From the cell containing the given text, extract its center point as (X, Y) coordinate. 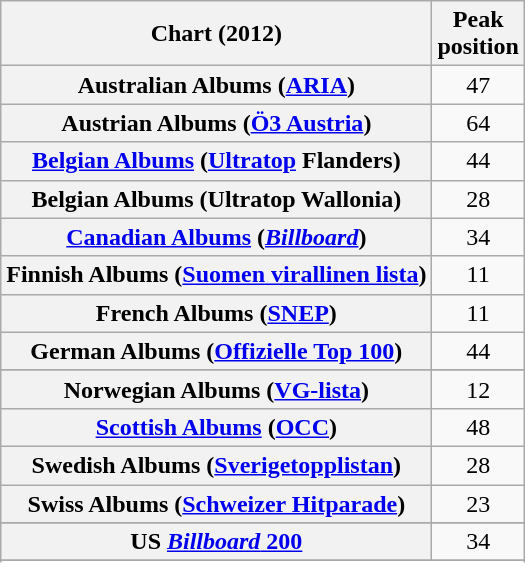
Swedish Albums (Sverigetopplistan) (216, 465)
Chart (2012) (216, 34)
Norwegian Albums (VG-lista) (216, 389)
Finnish Albums (Suomen virallinen lista) (216, 275)
Canadian Albums (Billboard) (216, 237)
Austrian Albums (Ö3 Austria) (216, 123)
47 (478, 85)
48 (478, 427)
Australian Albums (ARIA) (216, 85)
US Billboard 200 (216, 542)
64 (478, 123)
German Albums (Offizielle Top 100) (216, 351)
23 (478, 503)
12 (478, 389)
French Albums (SNEP) (216, 313)
Peakposition (478, 34)
Belgian Albums (Ultratop Wallonia) (216, 199)
Belgian Albums (Ultratop Flanders) (216, 161)
Swiss Albums (Schweizer Hitparade) (216, 503)
Scottish Albums (OCC) (216, 427)
